Find where the given text appears and provide that cell's center as [x, y] coordinate. 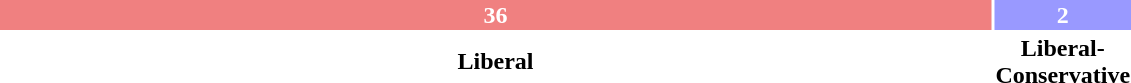
36 [496, 15]
